Output the [X, Y] coordinate of the center of the cell containing the given text.  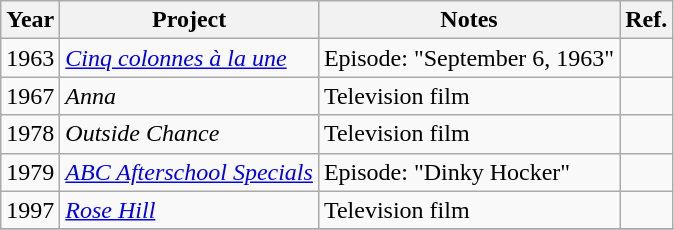
Ref. [646, 20]
Rose Hill [190, 210]
Outside Chance [190, 134]
1978 [30, 134]
ABC Afterschool Specials [190, 172]
Episode: "September 6, 1963" [468, 58]
Cinq colonnes à la une [190, 58]
Anna [190, 96]
Episode: "Dinky Hocker" [468, 172]
Year [30, 20]
Notes [468, 20]
1997 [30, 210]
1967 [30, 96]
1979 [30, 172]
1963 [30, 58]
Project [190, 20]
